Scan for the cell matching the given text and deliver its (X, Y) coordinate at center. 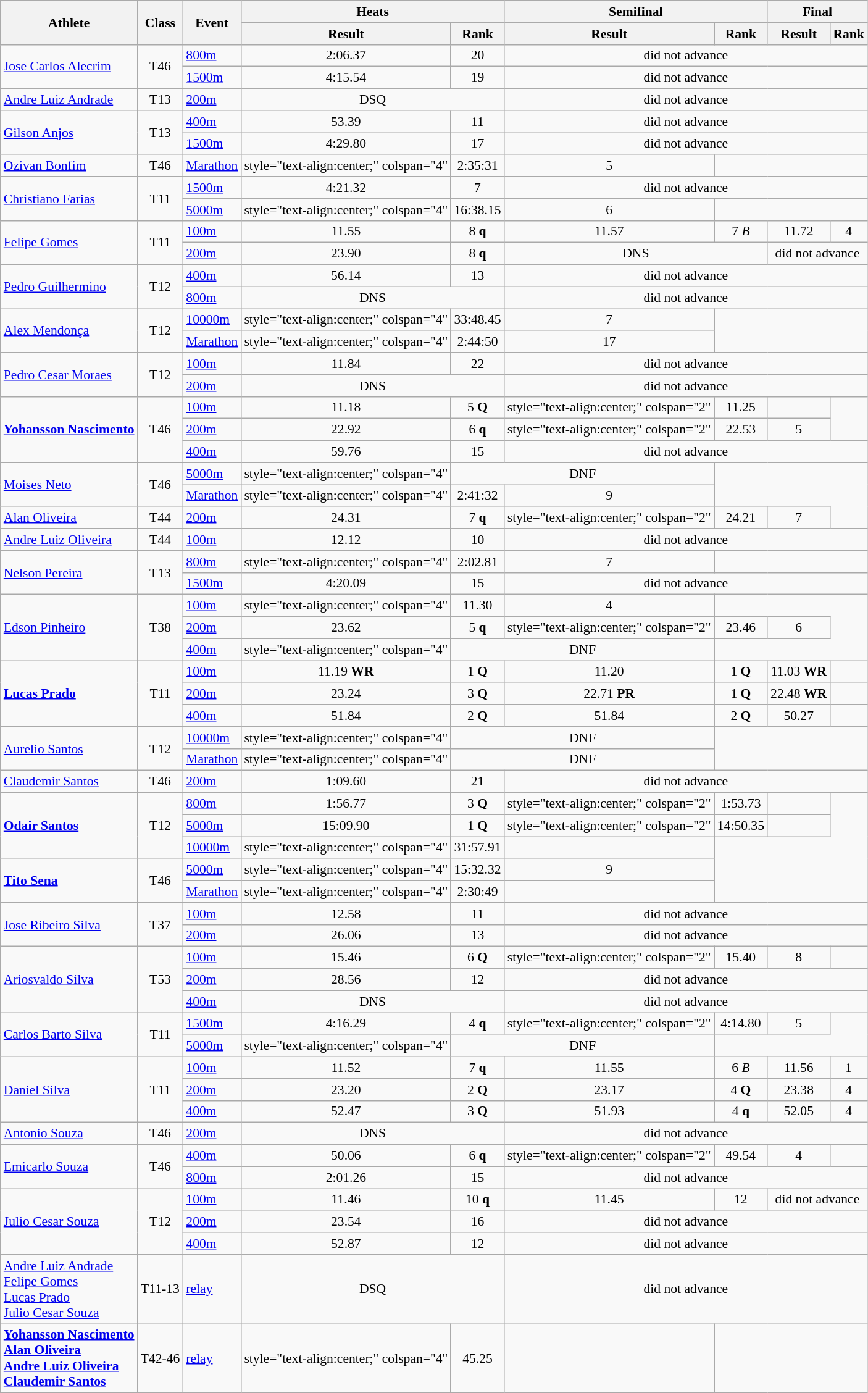
23.20 (346, 1090)
T42-46 (161, 1358)
Class (161, 22)
51.93 (609, 1111)
Edson Pinheiro (69, 627)
11.20 (609, 672)
22 (477, 364)
Gilson Anjos (69, 132)
28.56 (346, 980)
1:56.77 (346, 804)
2:02.81 (477, 562)
45.25 (477, 1358)
22.71 PR (609, 694)
Ariosvaldo Silva (69, 979)
Alex Mendonça (69, 331)
16 (477, 1222)
23.54 (346, 1222)
Moises Neto (69, 484)
Daniel Silva (69, 1089)
7 B (741, 232)
23.62 (346, 628)
T37 (161, 925)
Jose Ribeiro Silva (69, 925)
50.27 (799, 716)
Yohansson Nascimento (69, 430)
49.54 (741, 1156)
4 Q (741, 1090)
26.06 (346, 935)
2:41:32 (477, 496)
59.76 (346, 452)
15.46 (346, 958)
Pedro Guilhermino (69, 287)
Aurelio Santos (69, 748)
10 (477, 540)
4:14.80 (741, 1024)
14:50.35 (741, 826)
11.46 (346, 1200)
Claudemir Santos (69, 782)
24.21 (741, 518)
Lucas Prado (69, 694)
15:32.32 (477, 870)
50.06 (346, 1156)
Heats (372, 12)
Jose Carlos Alecrim (69, 67)
23.90 (346, 254)
52.05 (799, 1111)
11.57 (609, 232)
22.48 WR (799, 694)
23.38 (799, 1090)
11.25 (741, 408)
2:06.37 (346, 56)
8 (799, 958)
23.46 (741, 628)
5 q (477, 628)
11.03 WR (799, 672)
11.72 (799, 232)
4:29.80 (346, 144)
2:01.26 (346, 1178)
12.12 (346, 540)
15:09.90 (346, 826)
1:09.60 (346, 782)
11.84 (346, 364)
Tito Sena (69, 881)
2:44:50 (477, 342)
11.19 WR (346, 672)
Carlos Barto Silva (69, 1035)
19 (477, 78)
Odair Santos (69, 826)
T11-13 (161, 1289)
Andre Luiz Andrade (69, 100)
53.39 (346, 122)
Julio Cesar Souza (69, 1221)
5 Q (477, 408)
1:53.73 (741, 804)
Pedro Cesar Moraes (69, 374)
23.24 (346, 694)
1 (848, 1068)
4:21.32 (346, 188)
33:48.45 (477, 320)
31:57.91 (477, 848)
Felipe Gomes (69, 242)
23.17 (609, 1090)
22.53 (741, 430)
11.18 (346, 408)
Yohansson Nascimento Alan Oliveira Andre Luiz Oliveira Claudemir Santos (69, 1358)
T38 (161, 627)
11.45 (609, 1200)
T53 (161, 979)
Emicarlo Souza (69, 1167)
12.58 (346, 914)
Event (212, 22)
21 (477, 782)
11.56 (799, 1068)
4:16.29 (346, 1024)
16:38.15 (477, 210)
6 Q (477, 958)
2:35:31 (477, 166)
52.87 (346, 1244)
22.92 (346, 430)
52.47 (346, 1111)
Andre Luiz Oliveira (69, 540)
10 q (477, 1200)
6 B (741, 1068)
56.14 (346, 276)
20 (477, 56)
Antonio Souza (69, 1134)
Christiano Farias (69, 199)
2:30:49 (477, 892)
4:15.54 (346, 78)
Semifinal (636, 12)
24.31 (346, 518)
4:20.09 (346, 584)
Final (817, 12)
11.30 (477, 606)
Ozivan Bonfim (69, 166)
15.40 (741, 958)
11.52 (346, 1068)
Nelson Pereira (69, 573)
Andre Luiz Andrade Felipe Gomes Lucas Prado Julio Cesar Souza (69, 1289)
Alan Oliveira (69, 518)
Athlete (69, 22)
